For the text-containing cell, return its midpoint in [X, Y] coordinate format. 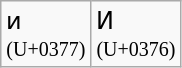
Ͷ(U+0376) [136, 34]
ͷ(U+0377) [46, 34]
